Search for the cell housing the specified text and yield its [X, Y] center coordinate. 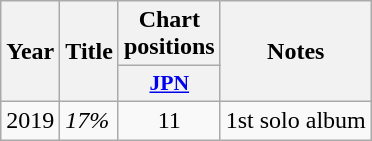
17% [90, 120]
Notes [296, 52]
11 [169, 120]
JPN [169, 84]
2019 [30, 120]
Title [90, 52]
Year [30, 52]
1st solo album [296, 120]
Chart positions [169, 34]
